Search for the cell housing the specified text and yield its (X, Y) center coordinate. 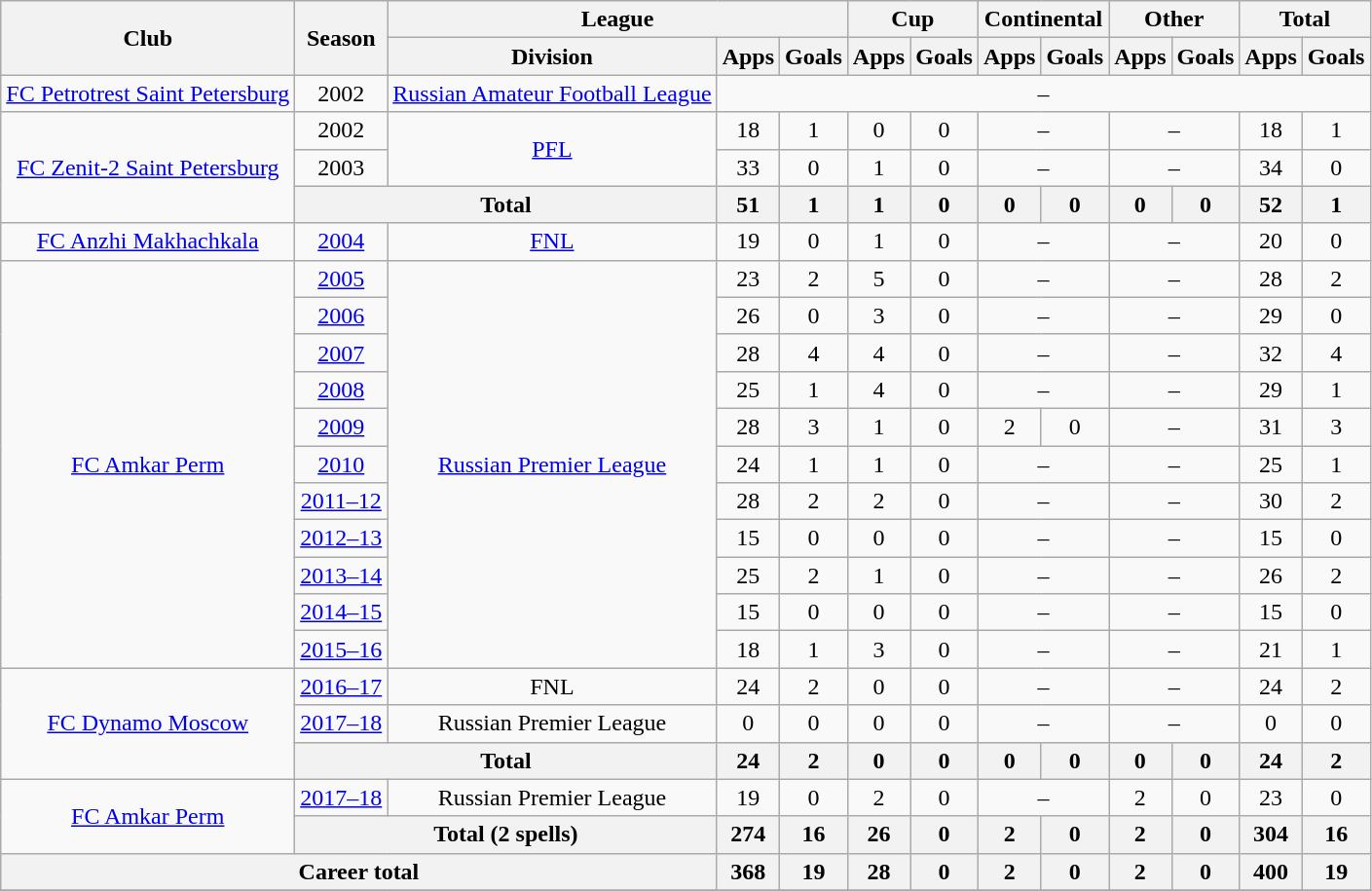
Other (1174, 19)
Season (341, 38)
20 (1271, 241)
Russian Amateur Football League (552, 93)
2004 (341, 241)
31 (1271, 427)
2014–15 (341, 613)
2007 (341, 353)
2006 (341, 316)
Continental (1043, 19)
2008 (341, 390)
2012–13 (341, 538)
2009 (341, 427)
52 (1271, 204)
304 (1271, 835)
2011–12 (341, 501)
Cup (912, 19)
2005 (341, 278)
30 (1271, 501)
2015–16 (341, 650)
Total (2 spells) (506, 835)
FC Anzhi Makhachkala (148, 241)
368 (748, 872)
32 (1271, 353)
5 (878, 278)
2003 (341, 167)
League (617, 19)
274 (748, 835)
51 (748, 204)
Career total (358, 872)
400 (1271, 872)
21 (1271, 650)
Division (552, 56)
FC Zenit-2 Saint Petersburg (148, 167)
2013–14 (341, 575)
2016–17 (341, 687)
PFL (552, 149)
Club (148, 38)
FC Petrotrest Saint Petersburg (148, 93)
33 (748, 167)
34 (1271, 167)
2010 (341, 464)
FC Dynamo Moscow (148, 724)
